Output the [X, Y] coordinate of the center of the cell containing the given text.  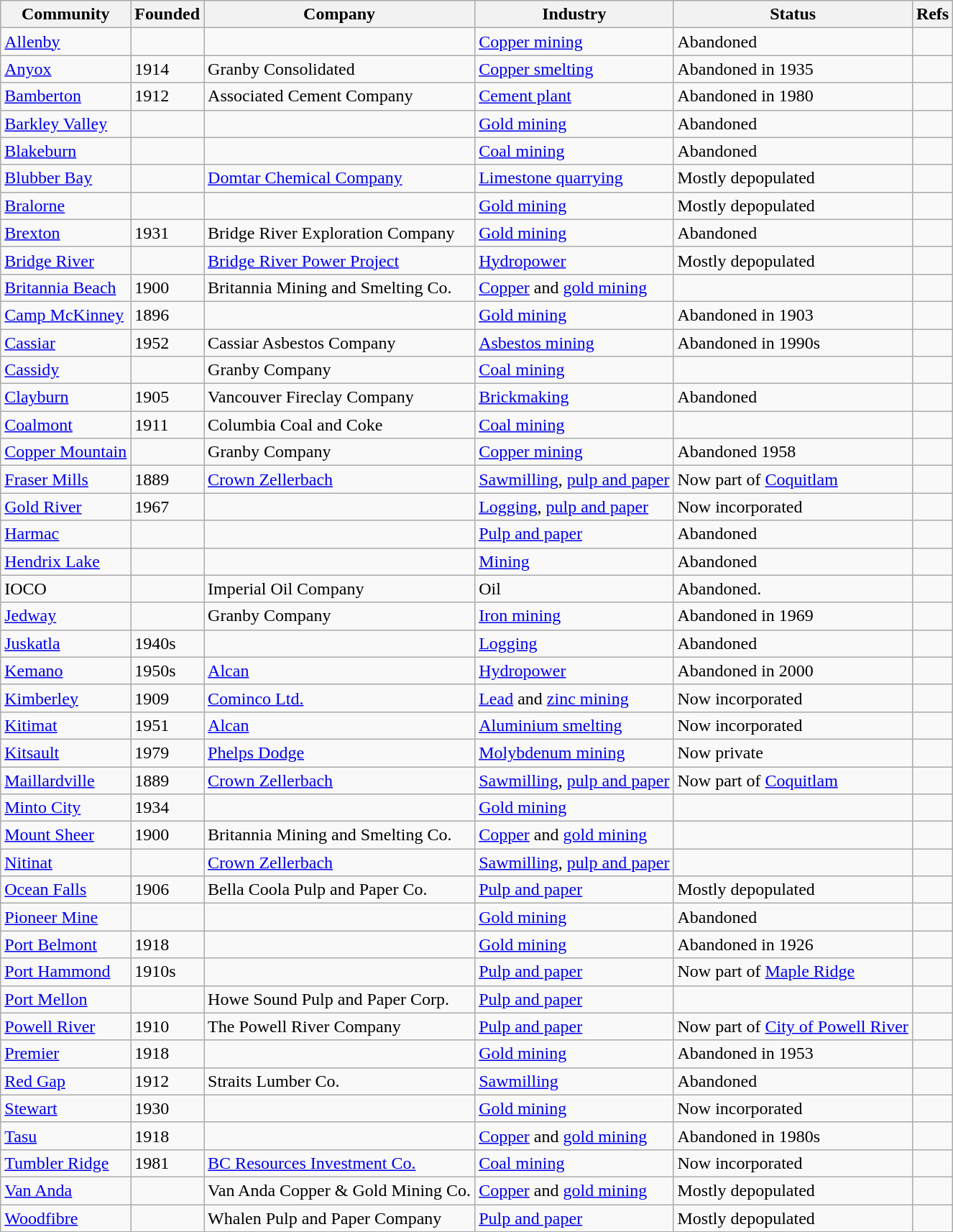
Van Anda [66, 1190]
BC Resources Investment Co. [339, 1163]
Van Anda Copper & Gold Mining Co. [339, 1190]
Bridge River [66, 260]
Blakeburn [66, 151]
Clayburn [66, 397]
1934 [167, 808]
Woodfibre [66, 1218]
Abandoned in 1980s [793, 1136]
Imperial Oil Company [339, 589]
Cominco Ltd. [339, 698]
1951 [167, 725]
1931 [167, 233]
1952 [167, 343]
Now part of Maple Ridge [793, 972]
Bridge River Power Project [339, 260]
Abandoned in 2000 [793, 671]
Vancouver Fireclay Company [339, 397]
Red Gap [66, 1081]
Abandoned in 1926 [793, 944]
Kemano [66, 671]
Logging [574, 643]
1911 [167, 425]
Premier [66, 1054]
1981 [167, 1163]
Hendrix Lake [66, 561]
Aluminium smelting [574, 725]
Blubber Bay [66, 178]
1950s [167, 671]
Oil [574, 589]
Stewart [66, 1108]
Straits Lumber Co. [339, 1081]
Abandoned in 1903 [793, 315]
Community [66, 14]
Nitinat [66, 863]
Lead and zinc mining [574, 698]
Coalmont [66, 425]
Tumbler Ridge [66, 1163]
1905 [167, 397]
Camp McKinney [66, 315]
1910 [167, 1026]
Port Belmont [66, 944]
Tasu [66, 1136]
Associated Cement Company [339, 96]
Abandoned. [793, 589]
Allenby [66, 42]
Abandoned in 1980 [793, 96]
Pioneer Mine [66, 917]
1930 [167, 1108]
Minto City [66, 808]
Now private [793, 753]
Mining [574, 561]
Abandoned 1958 [793, 452]
Copper Mountain [66, 452]
Cassidy [66, 370]
Barkley Valley [66, 124]
Powell River [66, 1026]
Kimberley [66, 698]
Cassiar Asbestos Company [339, 343]
Bralorne [66, 206]
Iron mining [574, 616]
Abandoned in 1935 [793, 69]
Bridge River Exploration Company [339, 233]
1896 [167, 315]
Britannia Beach [66, 288]
Abandoned in 1953 [793, 1054]
Ocean Falls [66, 890]
Granby Consolidated [339, 69]
Kitsault [66, 753]
Bella Coola Pulp and Paper Co. [339, 890]
Domtar Chemical Company [339, 178]
IOCO [66, 589]
Juskatla [66, 643]
Abandoned in 1969 [793, 616]
1910s [167, 972]
Howe Sound Pulp and Paper Corp. [339, 999]
Company [339, 14]
Asbestos mining [574, 343]
Anyox [66, 69]
1979 [167, 753]
Whalen Pulp and Paper Company [339, 1218]
Brickmaking [574, 397]
Abandoned in 1990s [793, 343]
The Powell River Company [339, 1026]
1940s [167, 643]
Now part of City of Powell River [793, 1026]
Port Mellon [66, 999]
Cassiar [66, 343]
Copper smelting [574, 69]
Industry [574, 14]
Sawmilling [574, 1081]
1914 [167, 69]
Mount Sheer [66, 835]
Refs [932, 14]
Jedway [66, 616]
Phelps Dodge [339, 753]
Logging, pulp and paper [574, 507]
1906 [167, 890]
Fraser Mills [66, 479]
Status [793, 14]
Port Hammond [66, 972]
Bamberton [66, 96]
Gold River [66, 507]
Molybdenum mining [574, 753]
Columbia Coal and Coke [339, 425]
Brexton [66, 233]
1909 [167, 698]
Kitimat [66, 725]
1967 [167, 507]
Limestone quarrying [574, 178]
Harmac [66, 534]
Maillardville [66, 780]
Cement plant [574, 96]
Founded [167, 14]
